Find where the given text appears and provide that cell's center as [x, y] coordinate. 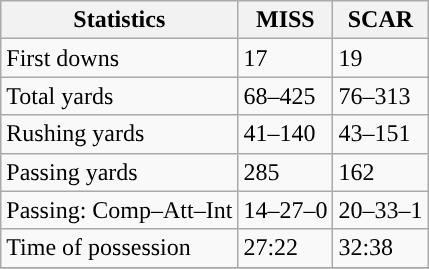
14–27–0 [286, 210]
19 [380, 58]
32:38 [380, 248]
162 [380, 172]
Time of possession [120, 248]
76–313 [380, 96]
First downs [120, 58]
Passing: Comp–Att–Int [120, 210]
41–140 [286, 134]
Passing yards [120, 172]
20–33–1 [380, 210]
SCAR [380, 20]
17 [286, 58]
43–151 [380, 134]
27:22 [286, 248]
68–425 [286, 96]
MISS [286, 20]
285 [286, 172]
Rushing yards [120, 134]
Statistics [120, 20]
Total yards [120, 96]
